Output the (X, Y) coordinate of the center of the cell containing the given text.  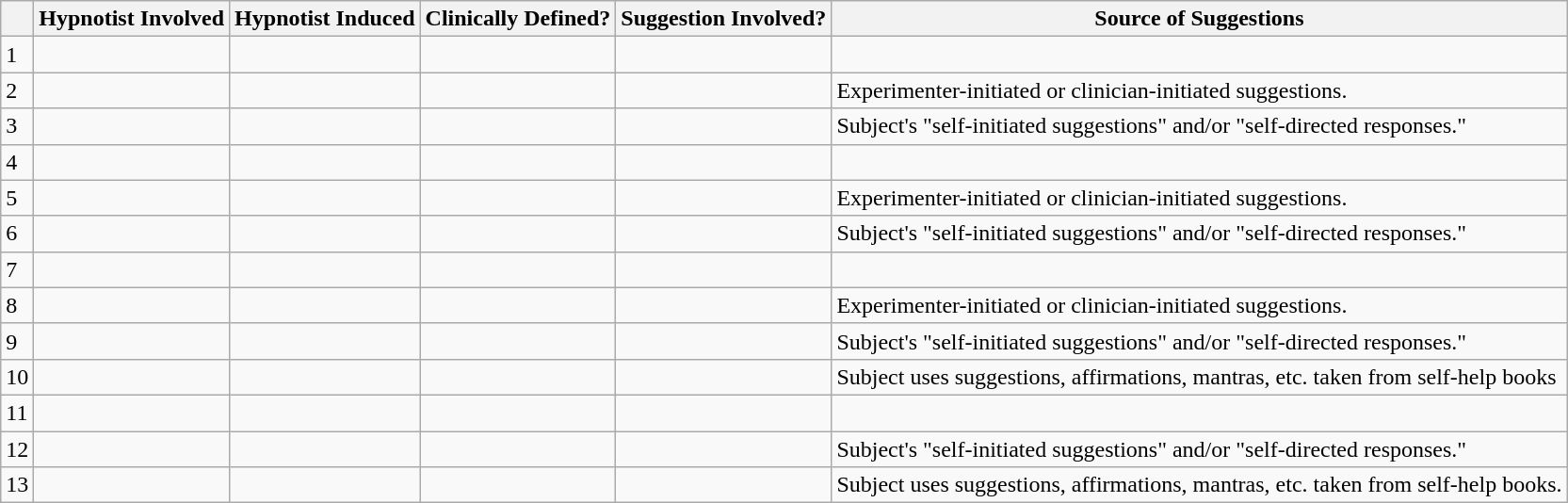
1 (17, 55)
Hypnotist Involved (132, 19)
2 (17, 90)
Suggestion Involved? (723, 19)
13 (17, 485)
8 (17, 305)
12 (17, 449)
Source of Suggestions (1200, 19)
3 (17, 126)
Subject uses suggestions, affirmations, mantras, etc. taken from self-help books (1200, 377)
5 (17, 198)
11 (17, 413)
Subject uses suggestions, affirmations, mantras, etc. taken from self-help books. (1200, 485)
Hypnotist Induced (325, 19)
7 (17, 269)
9 (17, 341)
10 (17, 377)
4 (17, 162)
6 (17, 234)
Clinically Defined? (518, 19)
